Find where the given text appears and provide that cell's center as [x, y] coordinate. 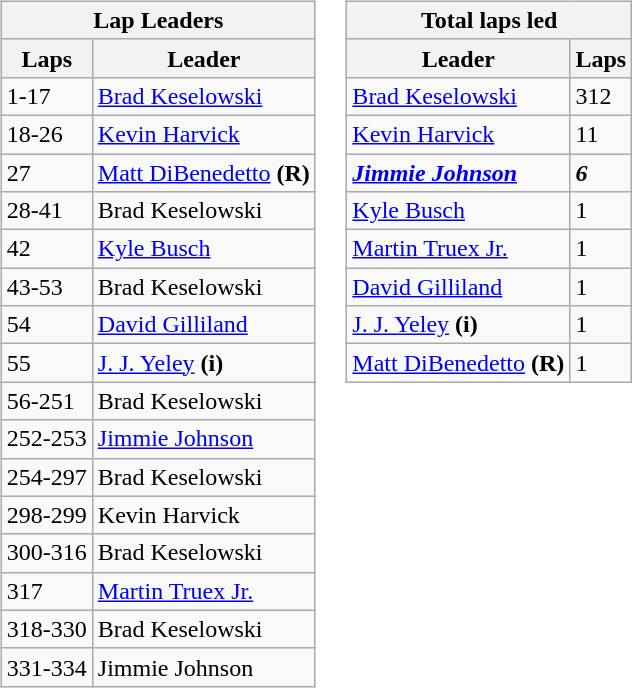
317 [46, 591]
6 [601, 173]
54 [46, 325]
331-334 [46, 667]
18-26 [46, 134]
11 [601, 134]
Total laps led [490, 20]
300-316 [46, 553]
56-251 [46, 401]
254-297 [46, 477]
252-253 [46, 439]
28-41 [46, 211]
318-330 [46, 629]
298-299 [46, 515]
Lap Leaders [158, 20]
312 [601, 96]
42 [46, 249]
43-53 [46, 287]
1-17 [46, 96]
27 [46, 173]
55 [46, 363]
